Locate the cell with the specified text and output its [X, Y] center coordinate. 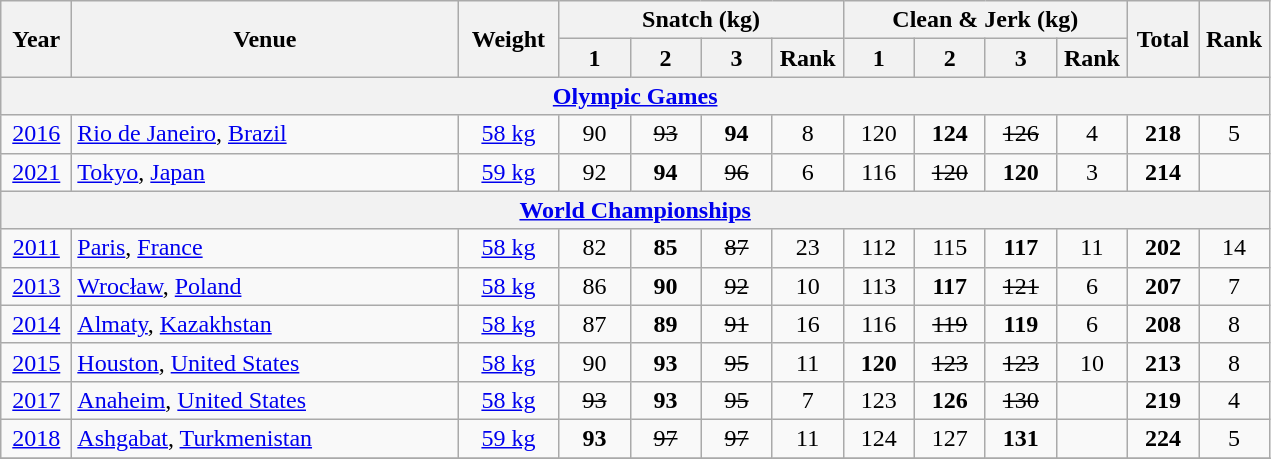
115 [950, 248]
Rio de Janeiro, Brazil [265, 134]
Olympic Games [636, 96]
Snatch (kg) [701, 20]
Anaheim, United States [265, 400]
82 [594, 248]
Almaty, Kazakhstan [265, 324]
208 [1162, 324]
2018 [36, 438]
Wrocław, Poland [265, 286]
130 [1020, 400]
2015 [36, 362]
2011 [36, 248]
Total [1162, 39]
23 [808, 248]
127 [950, 438]
224 [1162, 438]
Weight [508, 39]
214 [1162, 172]
Houston, United States [265, 362]
213 [1162, 362]
Year [36, 39]
131 [1020, 438]
219 [1162, 400]
121 [1020, 286]
Venue [265, 39]
16 [808, 324]
2016 [36, 134]
96 [736, 172]
Tokyo, Japan [265, 172]
2017 [36, 400]
113 [878, 286]
218 [1162, 134]
Clean & Jerk (kg) [985, 20]
Ashgabat, Turkmenistan [265, 438]
91 [736, 324]
112 [878, 248]
89 [666, 324]
85 [666, 248]
World Championships [636, 210]
207 [1162, 286]
2014 [36, 324]
2021 [36, 172]
202 [1162, 248]
14 [1234, 248]
86 [594, 286]
Paris, France [265, 248]
2013 [36, 286]
